Determine the [X, Y] coordinate at the center of the cell enclosing the given text.  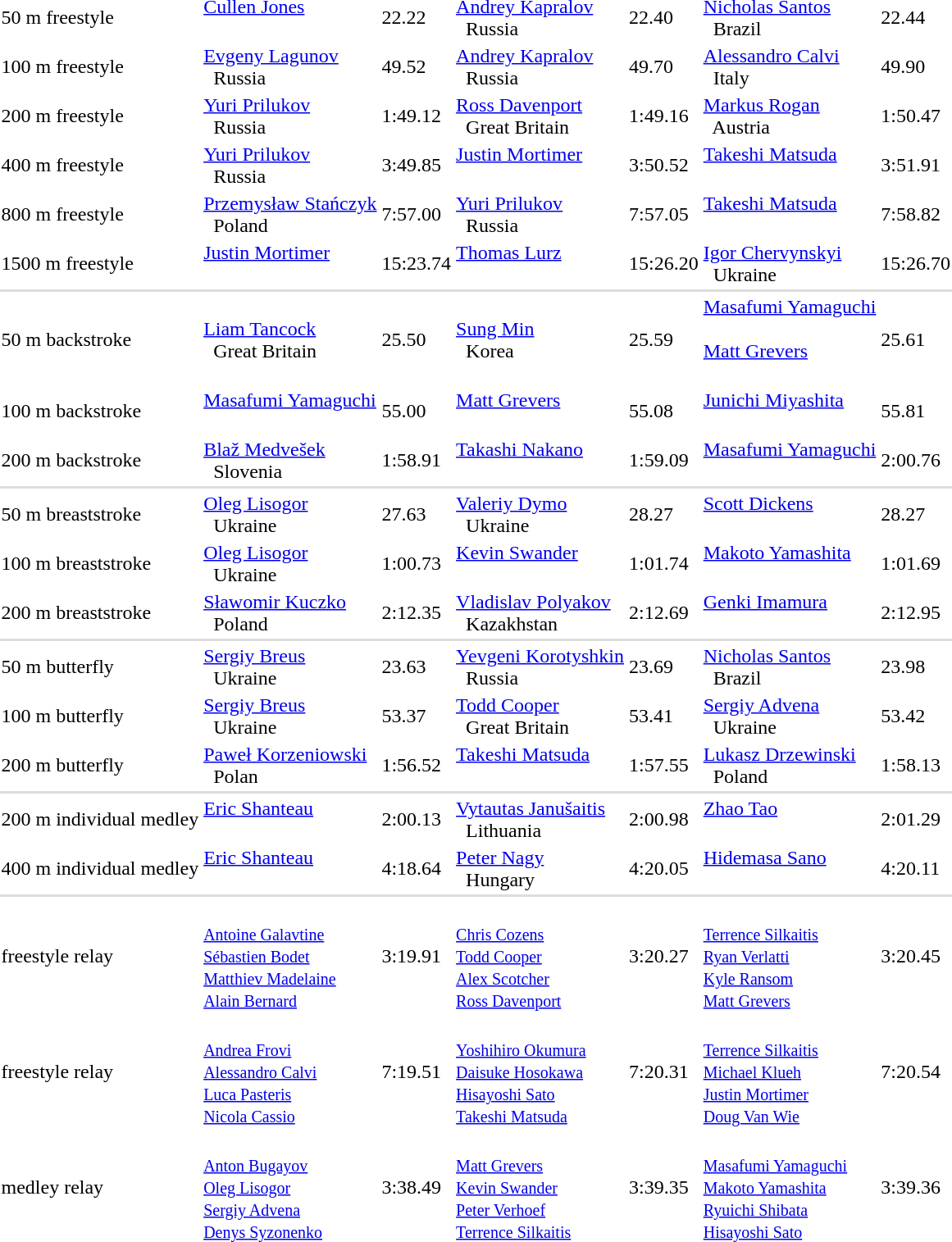
Przemysław Stańczyk Poland [290, 215]
53.37 [417, 717]
Thomas Lurz [540, 264]
Evgeny Lagunov Russia [290, 67]
53.42 [916, 717]
2:12.95 [916, 613]
7:57.00 [417, 215]
Sung Min Korea [540, 339]
27.63 [417, 515]
800 m freestyle [100, 215]
50 m breaststroke [100, 515]
Takashi Nakano [540, 461]
49.90 [916, 67]
Vytautas Janušaitis Lithuania [540, 820]
50 m backstroke [100, 339]
200 m butterfly [100, 766]
Peter Nagy Hungary [540, 869]
Andrey Kapralov Russia [540, 67]
25.50 [417, 339]
1:58.91 [417, 461]
400 m freestyle [100, 166]
25.59 [664, 339]
1:01.69 [916, 564]
23.63 [417, 667]
1:58.13 [916, 766]
3:50.52 [664, 166]
55.08 [664, 412]
2:00.76 [916, 461]
49.70 [664, 67]
23.98 [916, 667]
23.69 [664, 667]
Blaž Medvešek Slovenia [290, 461]
55.00 [417, 412]
3:19.91 [417, 956]
Terrence SilkaitisMichael KluehJustin MortimerDoug Van Wie [790, 1071]
Matt Grevers [540, 412]
15:23.74 [417, 264]
Markus Rogan Austria [790, 116]
Zhao Tao [790, 820]
3:49.85 [417, 166]
Sławomir Kuczko Poland [290, 613]
Ross Davenport Great Britain [540, 116]
50 m butterfly [100, 667]
53.41 [664, 717]
Sergiy Advena Ukraine [790, 717]
Antoine GalavtineSébastien BodetMatthiev MadelaineAlain Bernard [290, 956]
7:20.31 [664, 1071]
1:49.12 [417, 116]
100 m backstroke [100, 412]
Valeriy Dymo Ukraine [540, 515]
Kevin Swander [540, 564]
7:20.54 [916, 1071]
1:50.47 [916, 116]
2:00.98 [664, 820]
15:26.70 [916, 264]
4:18.64 [417, 869]
Hidemasa Sano [790, 869]
1:57.55 [664, 766]
2:12.35 [417, 613]
Todd Cooper Great Britain [540, 717]
25.61 [916, 339]
Terrence SilkaitisRyan VerlattiKyle RansomMatt Grevers [790, 956]
Yoshihiro OkumuraDaisuke HosokawaHisayoshi SatoTakeshi Matsuda [540, 1071]
Nicholas Santos Brazil [790, 667]
15:26.20 [664, 264]
100 m breaststroke [100, 564]
Junichi Miyashita [790, 412]
1:01.74 [664, 564]
2:00.13 [417, 820]
7:58.82 [916, 215]
1:00.73 [417, 564]
2:12.69 [664, 613]
Yevgeni Korotyshkin Russia [540, 667]
4:20.11 [916, 869]
7:19.51 [417, 1071]
200 m individual medley [100, 820]
Makoto Yamashita [790, 564]
2:01.29 [916, 820]
1:59.09 [664, 461]
Lukasz Drzewinski Poland [790, 766]
55.81 [916, 412]
Andrea FroviAlessandro CalviLuca PasterisNicola Cassio [290, 1071]
3:20.45 [916, 956]
Liam Tancock Great Britain [290, 339]
Genki Imamura [790, 613]
3:20.27 [664, 956]
400 m individual medley [100, 869]
Scott Dickens [790, 515]
200 m breaststroke [100, 613]
49.52 [417, 67]
200 m backstroke [100, 461]
1:49.16 [664, 116]
Alessandro Calvi Italy [790, 67]
7:57.05 [664, 215]
3:51.91 [916, 166]
Chris CozensTodd CooperAlex ScotcherRoss Davenport [540, 956]
Igor Chervynskyi Ukraine [790, 264]
4:20.05 [664, 869]
Masafumi Yamaguchi Matt Grevers [790, 339]
100 m freestyle [100, 67]
100 m butterfly [100, 717]
Paweł Korzeniowski Polan [290, 766]
1500 m freestyle [100, 264]
Vladislav Polyakov Kazakhstan [540, 613]
200 m freestyle [100, 116]
1:56.52 [417, 766]
